Output the (x, y) coordinate of the center of the cell containing the given text.  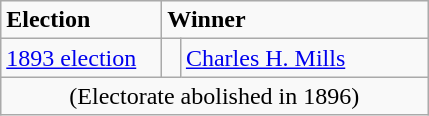
Charles H. Mills (304, 58)
Winner (295, 20)
Election (82, 20)
(Electorate abolished in 1896) (214, 96)
1893 election (82, 58)
